Output the (x, y) coordinate of the center of the cell containing the given text.  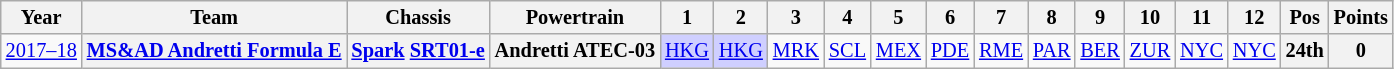
Chassis (418, 17)
Team (214, 17)
2 (741, 17)
Powertrain (575, 17)
6 (950, 17)
3 (796, 17)
MEX (898, 51)
0 (1361, 51)
5 (898, 17)
BER (1100, 51)
Year (42, 17)
MRK (796, 51)
MS&AD Andretti Formula E (214, 51)
1 (687, 17)
10 (1150, 17)
RME (1001, 51)
ZUR (1150, 51)
4 (848, 17)
Spark SRT01-e (418, 51)
Andretti ATEC-03 (575, 51)
8 (1052, 17)
PDE (950, 51)
12 (1254, 17)
SCL (848, 51)
PAR (1052, 51)
7 (1001, 17)
9 (1100, 17)
24th (1305, 51)
Points (1361, 17)
2017–18 (42, 51)
11 (1202, 17)
Pos (1305, 17)
